For the text-containing cell, return its midpoint in [X, Y] coordinate format. 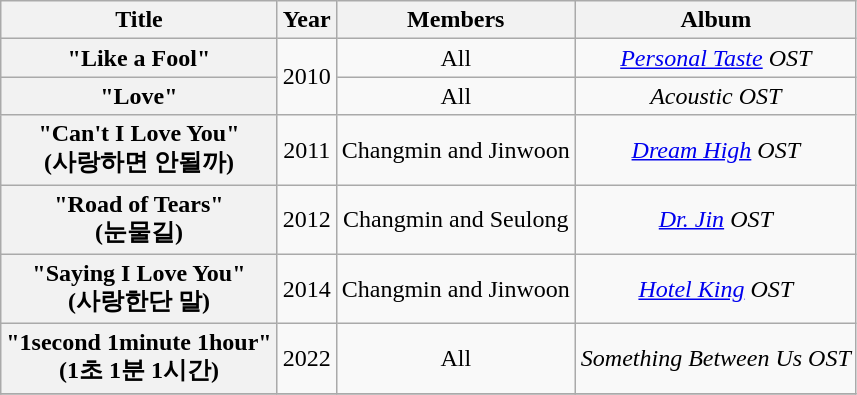
2022 [306, 359]
Dr. Jin OST [716, 219]
Members [456, 20]
Album [716, 20]
Something Between Us OST [716, 359]
2010 [306, 77]
Acoustic OST [716, 96]
"Love" [139, 96]
2011 [306, 150]
Year [306, 20]
Hotel King OST [716, 289]
2012 [306, 219]
"Saying I Love You"(사랑한단 말) [139, 289]
Dream High OST [716, 150]
"1second 1minute 1hour"(1초 1분 1시간) [139, 359]
Personal Taste OST [716, 58]
Changmin and Seulong [456, 219]
2014 [306, 289]
Title [139, 20]
"Like a Fool" [139, 58]
"Can't I Love You"(사랑하면 안될까) [139, 150]
"Road of Tears"(눈물길) [139, 219]
